Provide the (X, Y) coordinate of the cell's center where the given text is located.  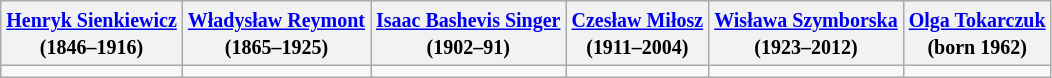
Wisława Szymborska(1923–2012) (806, 34)
Henryk Sienkiewicz(1846–1916) (92, 34)
Olga Tokarczuk(born 1962) (977, 34)
Isaac Bashevis Singer(1902–91) (468, 34)
Czesław Miłosz(1911–2004) (638, 34)
Władysław Reymont(1865–1925) (276, 34)
